For the text-containing cell, return its midpoint in [X, Y] coordinate format. 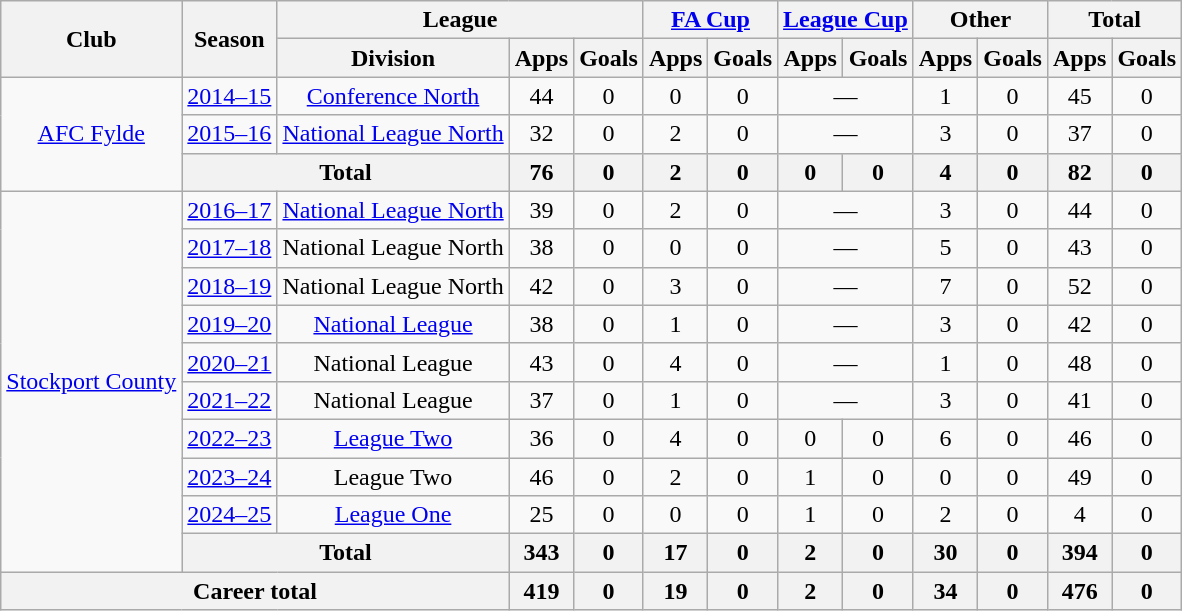
82 [1079, 172]
Season [230, 39]
17 [675, 553]
25 [541, 515]
Stockport County [92, 382]
2014–15 [230, 96]
Career total [255, 591]
19 [675, 591]
6 [945, 438]
34 [945, 591]
2018–19 [230, 286]
45 [1079, 96]
2016–17 [230, 210]
League One [393, 515]
Club [92, 39]
2020–21 [230, 362]
52 [1079, 286]
FA Cup [710, 20]
League [460, 20]
2024–25 [230, 515]
2023–24 [230, 477]
32 [541, 134]
39 [541, 210]
2021–22 [230, 400]
Division [393, 58]
AFC Fylde [92, 134]
419 [541, 591]
394 [1079, 553]
2015–16 [230, 134]
5 [945, 248]
2022–23 [230, 438]
7 [945, 286]
36 [541, 438]
49 [1079, 477]
2019–20 [230, 324]
Conference North [393, 96]
Other [980, 20]
2017–18 [230, 248]
48 [1079, 362]
30 [945, 553]
76 [541, 172]
41 [1079, 400]
343 [541, 553]
476 [1079, 591]
League Cup [846, 20]
